Capture the cell that displays the provided text and extract its (x, y) central coordinate. 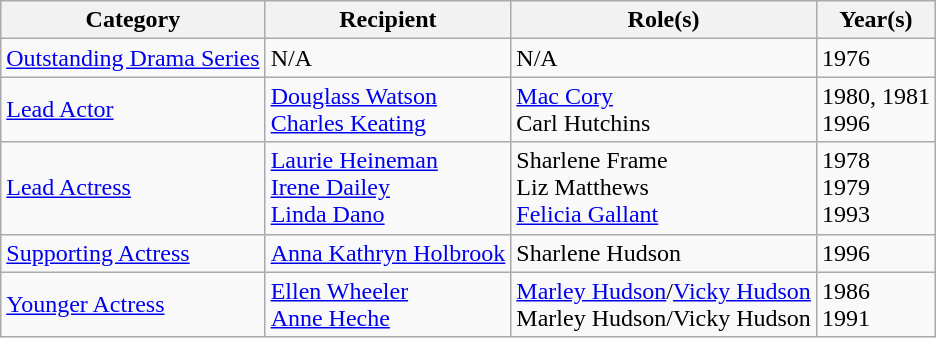
Sharlene FrameLiz MatthewsFelicia Gallant (664, 188)
Ellen WheelerAnne Heche (388, 304)
Douglass WatsonCharles Keating (388, 110)
Year(s) (876, 20)
Sharlene Hudson (664, 253)
Recipient (388, 20)
Marley Hudson/Vicky HudsonMarley Hudson/Vicky Hudson (664, 304)
Younger Actress (133, 304)
Lead Actor (133, 110)
Anna Kathryn Holbrook (388, 253)
Laurie HeinemanIrene DaileyLinda Dano (388, 188)
197819791993 (876, 188)
Category (133, 20)
Role(s) (664, 20)
1980, 19811996 (876, 110)
19861991 (876, 304)
Supporting Actress (133, 253)
1976 (876, 58)
Outstanding Drama Series (133, 58)
Lead Actress (133, 188)
1996 (876, 253)
Mac CoryCarl Hutchins (664, 110)
